Capture the cell that displays the provided text and extract its [X, Y] central coordinate. 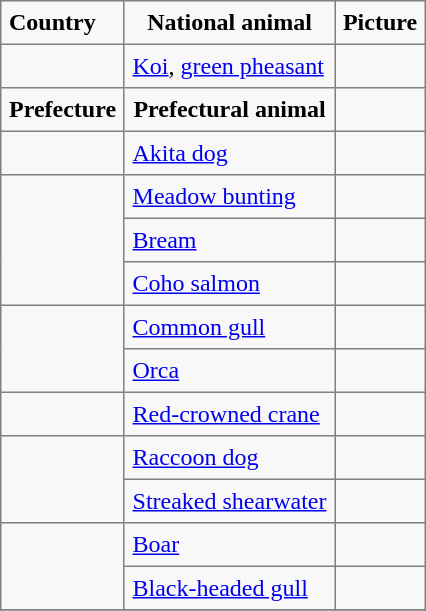
Red-crowned crane [229, 414]
Raccoon dog [229, 458]
Black-headed gull [229, 588]
Meadow bunting [229, 197]
Boar [229, 545]
National animal [229, 23]
Prefecture [63, 110]
Bream [229, 240]
Koi, green pheasant [229, 66]
Picture [380, 23]
Prefectural animal [229, 110]
Streaked shearwater [229, 501]
Common gull [229, 327]
Akita dog [229, 153]
Orca [229, 371]
Coho salmon [229, 284]
Country [63, 23]
